Determine the (X, Y) coordinate at the center of the cell enclosing the given text.  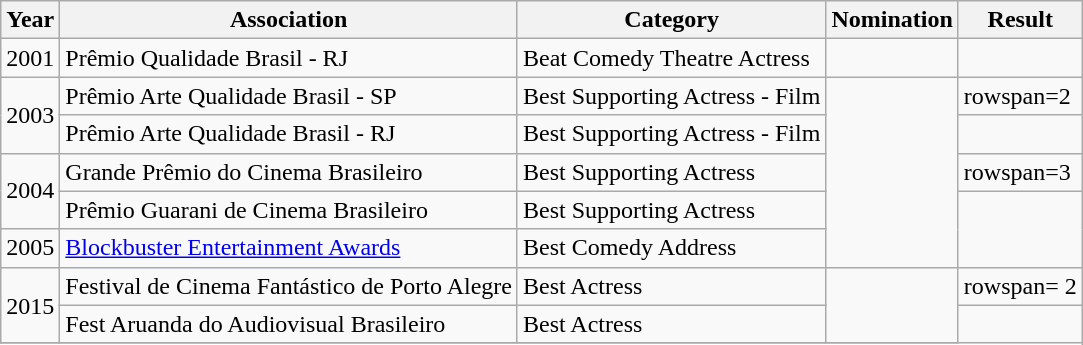
Prêmio Qualidade Brasil - RJ (289, 58)
Festival de Cinema Fantástico de Porto Alegre (289, 286)
rowspan=2 (1020, 96)
Result (1020, 20)
2001 (30, 58)
2015 (30, 305)
Beat Comedy Theatre Actress (671, 58)
Association (289, 20)
rowspan=3 (1020, 172)
2003 (30, 115)
Blockbuster Entertainment Awards (289, 248)
Fest Aruanda do Audiovisual Brasileiro (289, 324)
Nomination (892, 20)
Prêmio Arte Qualidade Brasil - RJ (289, 134)
Prêmio Arte Qualidade Brasil - SP (289, 96)
Year (30, 20)
2004 (30, 191)
2005 (30, 248)
Best Comedy Address (671, 248)
rowspan= 2 (1020, 286)
Prêmio Guarani de Cinema Brasileiro (289, 210)
Category (671, 20)
Grande Prêmio do Cinema Brasileiro (289, 172)
